For the text-containing cell, return its midpoint in [x, y] coordinate format. 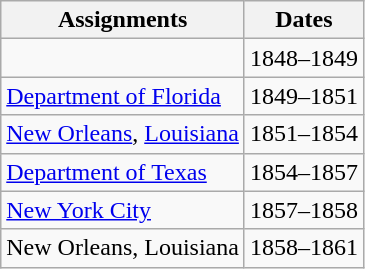
1851–1854 [304, 134]
1858–1861 [304, 248]
Dates [304, 20]
Assignments [123, 20]
Department of Texas [123, 172]
Department of Florida [123, 96]
1857–1858 [304, 210]
1849–1851 [304, 96]
New York City [123, 210]
1848–1849 [304, 58]
1854–1857 [304, 172]
